Identify which cell holds the provided text, then report its [x, y] central coordinate. 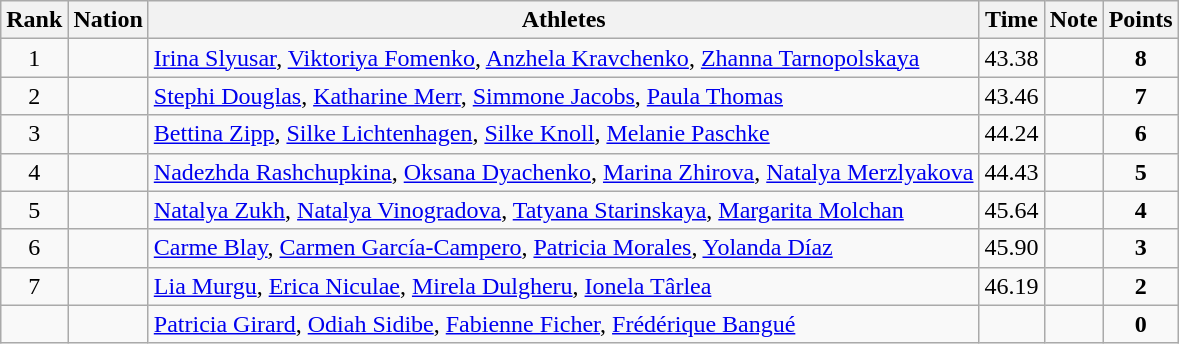
Points [1140, 20]
0 [1140, 324]
45.90 [1012, 248]
Irina Slyusar, Viktoriya Fomenko, Anzhela Kravchenko, Zhanna Tarnopolskaya [564, 58]
Stephi Douglas, Katharine Merr, Simmone Jacobs, Paula Thomas [564, 96]
Lia Murgu, Erica Niculae, Mirela Dulgheru, Ionela Târlea [564, 286]
Patricia Girard, Odiah Sidibe, Fabienne Ficher, Frédérique Bangué [564, 324]
45.64 [1012, 210]
Rank [34, 20]
44.24 [1012, 134]
Carme Blay, Carmen García-Campero, Patricia Morales, Yolanda Díaz [564, 248]
Natalya Zukh, Natalya Vinogradova, Tatyana Starinskaya, Margarita Molchan [564, 210]
46.19 [1012, 286]
43.46 [1012, 96]
Note [1074, 20]
Time [1012, 20]
44.43 [1012, 172]
Nation [108, 20]
Athletes [564, 20]
8 [1140, 58]
43.38 [1012, 58]
1 [34, 58]
Nadezhda Rashchupkina, Oksana Dyachenko, Marina Zhirova, Natalya Merzlyakova [564, 172]
Bettina Zipp, Silke Lichtenhagen, Silke Knoll, Melanie Paschke [564, 134]
